Extract the [X, Y] coordinate from the center of the cell holding the provided text.  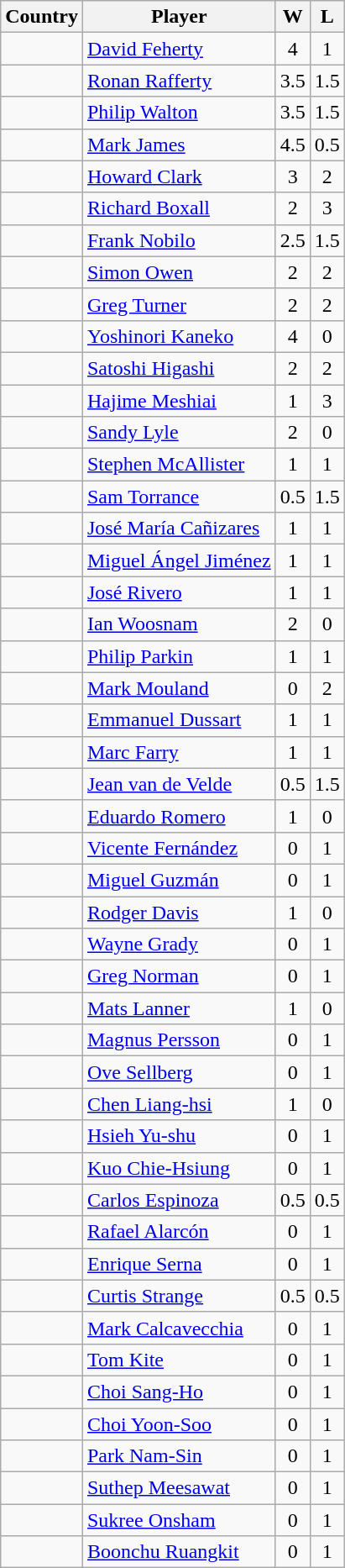
José Rivero [179, 592]
2.5 [292, 240]
Ove Sellberg [179, 1072]
Sukree Onsham [179, 1520]
Frank Nobilo [179, 240]
Richard Boxall [179, 208]
Country [42, 17]
Miguel Guzmán [179, 880]
Ronan Rafferty [179, 81]
Hsieh Yu-shu [179, 1136]
W [292, 17]
Sam Torrance [179, 497]
Enrique Serna [179, 1264]
Eduardo Romero [179, 816]
Park Nam-Sin [179, 1456]
Simon Owen [179, 272]
Kuo Chie-Hsiung [179, 1168]
Howard Clark [179, 176]
Satoshi Higashi [179, 368]
L [327, 17]
Choi Sang-Ho [179, 1392]
Greg Turner [179, 304]
José María Cañizares [179, 529]
Carlos Espinoza [179, 1200]
4.5 [292, 145]
Suthep Meesawat [179, 1488]
Miguel Ángel Jiménez [179, 560]
Mark James [179, 145]
Marc Farry [179, 752]
Hajime Meshiai [179, 401]
Ian Woosnam [179, 624]
Yoshinori Kaneko [179, 336]
Sandy Lyle [179, 433]
Mats Lanner [179, 1008]
Mark Mouland [179, 688]
Stephen McAllister [179, 465]
Greg Norman [179, 976]
Boonchu Ruangkit [179, 1552]
Player [179, 17]
Mark Calcavecchia [179, 1328]
Philip Parkin [179, 656]
Rodger Davis [179, 912]
Vicente Fernández [179, 848]
Curtis Strange [179, 1296]
Tom Kite [179, 1360]
Jean van de Velde [179, 784]
Wayne Grady [179, 944]
Chen Liang-hsi [179, 1104]
Emmanuel Dussart [179, 720]
Choi Yoon-Soo [179, 1424]
Magnus Persson [179, 1040]
David Feherty [179, 49]
Rafael Alarcón [179, 1232]
Philip Walton [179, 113]
